Provide the (X, Y) coordinate of the cell's center where the given text is located.  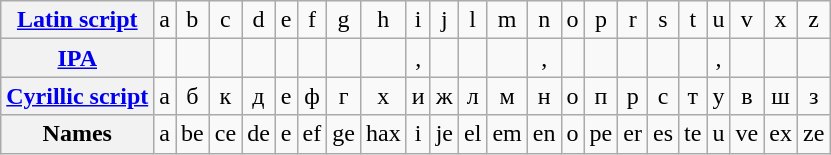
ex (781, 134)
ф (312, 96)
Latin script (78, 20)
ve (747, 134)
ge (344, 134)
er (633, 134)
IPA (78, 58)
h (383, 20)
be (193, 134)
к (225, 96)
b (193, 20)
pe (601, 134)
j (444, 20)
de (259, 134)
м (507, 96)
p (601, 20)
je (444, 134)
te (693, 134)
Cyrillic script (78, 96)
б (193, 96)
n (544, 20)
t (693, 20)
е (286, 96)
д (259, 96)
у (718, 96)
а (165, 96)
и (418, 96)
Names (78, 134)
r (633, 20)
в (747, 96)
es (664, 134)
v (747, 20)
em (507, 134)
т (693, 96)
ж (444, 96)
о (572, 96)
ze (813, 134)
hax (383, 134)
п (601, 96)
л (473, 96)
en (544, 134)
н (544, 96)
l (473, 20)
d (259, 20)
с (664, 96)
р (633, 96)
г (344, 96)
ш (781, 96)
з (813, 96)
g (344, 20)
ce (225, 134)
s (664, 20)
c (225, 20)
m (507, 20)
el (473, 134)
ef (312, 134)
f (312, 20)
z (813, 20)
